Capture the cell that displays the provided text and extract its [X, Y] central coordinate. 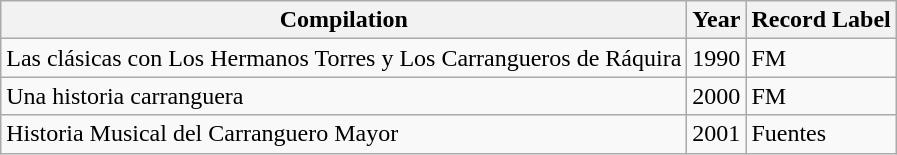
Una historia carranguera [344, 96]
Las clásicas con Los Hermanos Torres y Los Carrangueros de Ráquira [344, 58]
2001 [716, 134]
Fuentes [821, 134]
Historia Musical del Carranguero Mayor [344, 134]
Year [716, 20]
2000 [716, 96]
Record Label [821, 20]
1990 [716, 58]
Compilation [344, 20]
